Find where the given text appears and provide that cell's center as [X, Y] coordinate. 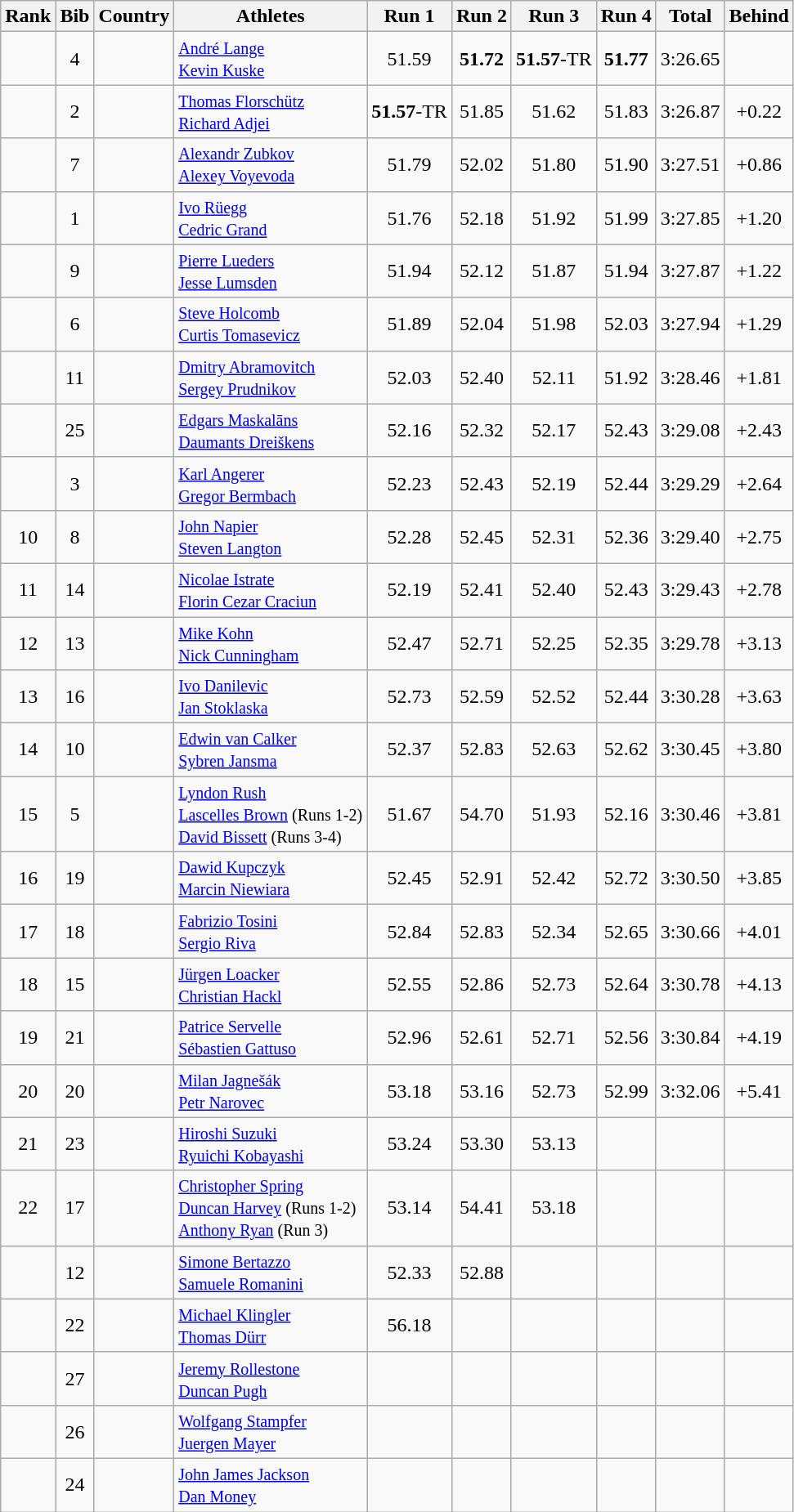
52.91 [481, 878]
51.83 [626, 111]
Karl Angerer Gregor Bermbach [271, 484]
3:27.94 [690, 324]
52.37 [410, 750]
Total [690, 16]
51.62 [554, 111]
Ivo Danilevic Jan Stoklaska [271, 696]
Mike Kohn Nick Cunningham [271, 642]
52.34 [554, 932]
+0.22 [759, 111]
+1.22 [759, 271]
3:30.66 [690, 932]
+3.80 [759, 750]
52.35 [626, 642]
Fabrizio Tosini Sergio Riva [271, 932]
53.30 [481, 1144]
51.90 [626, 165]
+0.86 [759, 165]
+1.20 [759, 217]
52.99 [626, 1090]
Rank [28, 16]
+4.13 [759, 984]
51.67 [410, 814]
53.24 [410, 1144]
51.89 [410, 324]
+2.64 [759, 484]
3:26.65 [690, 59]
Pierre Lueders Jesse Lumsden [271, 271]
+3.85 [759, 878]
Christopher Spring Duncan Harvey (Runs 1-2)Anthony Ryan (Run 3) [271, 1208]
51.72 [481, 59]
Athletes [271, 16]
Jürgen Loacker Christian Hackl [271, 984]
51.80 [554, 165]
Thomas Florschütz Richard Adjei [271, 111]
52.11 [554, 378]
24 [75, 1484]
John Napier Steven Langton [271, 536]
7 [75, 165]
3:27.85 [690, 217]
André Lange Kevin Kuske [271, 59]
56.18 [410, 1326]
52.04 [481, 324]
54.70 [481, 814]
3 [75, 484]
Run 4 [626, 16]
+4.01 [759, 932]
52.23 [410, 484]
Michael Klingler Thomas Dürr [271, 1326]
51.76 [410, 217]
52.33 [410, 1272]
52.61 [481, 1038]
+4.19 [759, 1038]
Edwin van Calker Sybren Jansma [271, 750]
3:29.29 [690, 484]
3:27.87 [690, 271]
+3.63 [759, 696]
53.13 [554, 1144]
Dawid Kupczyk Marcin Niewiara [271, 878]
Hiroshi Suzuki Ryuichi Kobayashi [271, 1144]
52.28 [410, 536]
52.31 [554, 536]
+5.41 [759, 1090]
+1.81 [759, 378]
52.36 [626, 536]
3:30.84 [690, 1038]
3:30.46 [690, 814]
3:32.06 [690, 1090]
53.14 [410, 1208]
52.59 [481, 696]
3:29.08 [690, 430]
+2.78 [759, 590]
27 [75, 1378]
2 [75, 111]
51.77 [626, 59]
Run 3 [554, 16]
51.59 [410, 59]
52.63 [554, 750]
51.93 [554, 814]
+3.13 [759, 642]
+1.29 [759, 324]
53.16 [481, 1090]
8 [75, 536]
52.65 [626, 932]
52.32 [481, 430]
Run 2 [481, 16]
51.98 [554, 324]
23 [75, 1144]
Patrice Servelle Sébastien Gattuso [271, 1038]
Bib [75, 16]
52.64 [626, 984]
51.85 [481, 111]
Behind [759, 16]
Dmitry Abramovitch Sergey Prudnikov [271, 378]
52.25 [554, 642]
1 [75, 217]
3:26.87 [690, 111]
Nicolae Istrate Florin Cezar Craciun [271, 590]
3:30.78 [690, 984]
3:28.46 [690, 378]
3:29.43 [690, 590]
6 [75, 324]
4 [75, 59]
3:27.51 [690, 165]
52.12 [481, 271]
Edgars Maskalāns Daumants Dreiškens [271, 430]
52.41 [481, 590]
3:29.40 [690, 536]
52.42 [554, 878]
Milan Jagnešák Petr Narovec [271, 1090]
Alexandr Zubkov Alexey Voyevoda [271, 165]
52.47 [410, 642]
Simone Bertazzo Samuele Romanini [271, 1272]
52.86 [481, 984]
52.55 [410, 984]
Wolfgang Stampfer Juergen Mayer [271, 1432]
Lyndon Rush Lascelles Brown (Runs 1-2)David Bissett (Runs 3-4) [271, 814]
25 [75, 430]
3:30.45 [690, 750]
+2.75 [759, 536]
+2.43 [759, 430]
9 [75, 271]
51.87 [554, 271]
3:30.50 [690, 878]
52.84 [410, 932]
5 [75, 814]
52.02 [481, 165]
52.96 [410, 1038]
52.88 [481, 1272]
52.17 [554, 430]
Country [134, 16]
3:30.28 [690, 696]
3:29.78 [690, 642]
Run 1 [410, 16]
51.79 [410, 165]
52.18 [481, 217]
Jeremy Rollestone Duncan Pugh [271, 1378]
Steve Holcomb Curtis Tomasevicz [271, 324]
54.41 [481, 1208]
52.62 [626, 750]
John James Jackson Dan Money [271, 1484]
52.72 [626, 878]
51.99 [626, 217]
52.56 [626, 1038]
Ivo Rüegg Cedric Grand [271, 217]
26 [75, 1432]
52.52 [554, 696]
+3.81 [759, 814]
